Pinpoint the cell where the given text exists, returning its (x, y) midpoint coordinate. 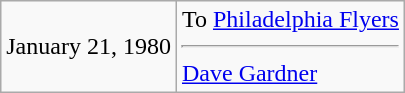
To Philadelphia FlyersDave Gardner (290, 47)
January 21, 1980 (89, 47)
